Output the (X, Y) coordinate of the center of the cell containing the given text.  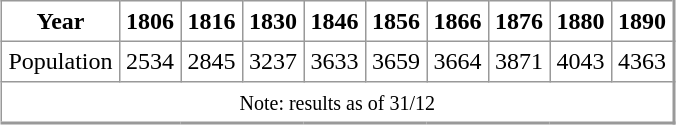
1880 (581, 21)
3633 (335, 61)
1876 (519, 21)
Population (61, 61)
1846 (335, 21)
2845 (212, 61)
3871 (519, 61)
1816 (212, 21)
3664 (458, 61)
1806 (150, 21)
4043 (581, 61)
4363 (642, 61)
3237 (273, 61)
Note: results as of 31/12 (338, 102)
3659 (396, 61)
Year (61, 21)
1856 (396, 21)
1866 (458, 21)
2534 (150, 61)
1890 (642, 21)
1830 (273, 21)
